For the text-containing cell, return its midpoint in [x, y] coordinate format. 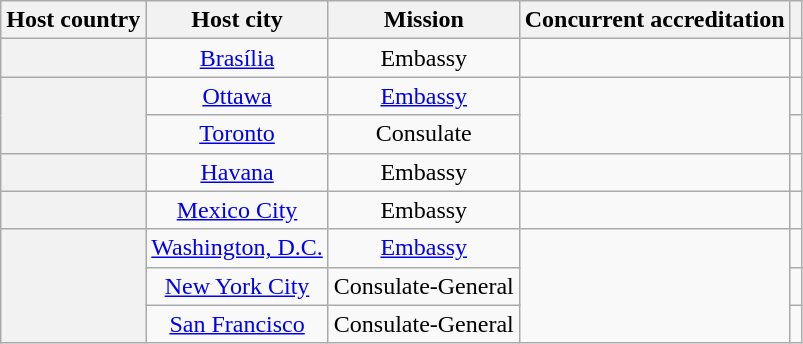
Toronto [237, 134]
Mission [424, 20]
Concurrent accreditation [654, 20]
New York City [237, 286]
Host country [74, 20]
Washington, D.C. [237, 248]
Mexico City [237, 210]
Host city [237, 20]
Havana [237, 172]
San Francisco [237, 324]
Consulate [424, 134]
Brasília [237, 58]
Ottawa [237, 96]
